Extract the (X, Y) coordinate from the center of the cell holding the provided text.  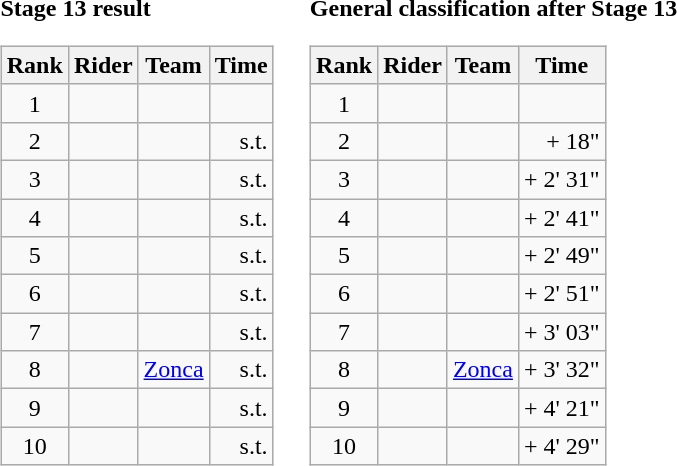
+ 18" (562, 141)
+ 2' 51" (562, 294)
+ 2' 41" (562, 217)
+ 4' 21" (562, 408)
+ 4' 29" (562, 446)
+ 3' 03" (562, 332)
+ 3' 32" (562, 370)
+ 2' 49" (562, 256)
+ 2' 31" (562, 179)
